Return the [x, y] coordinate for the center point of the cell that contains the specified text.  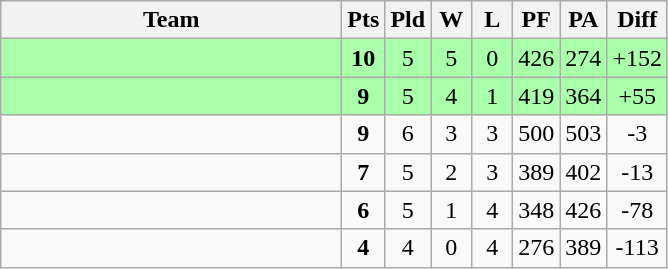
-3 [638, 134]
PA [584, 20]
10 [364, 58]
348 [536, 210]
500 [536, 134]
2 [452, 172]
Diff [638, 20]
PF [536, 20]
+55 [638, 96]
L [492, 20]
+152 [638, 58]
Pts [364, 20]
7 [364, 172]
-13 [638, 172]
Team [172, 20]
-113 [638, 248]
364 [584, 96]
402 [584, 172]
W [452, 20]
503 [584, 134]
419 [536, 96]
274 [584, 58]
Pld [408, 20]
276 [536, 248]
-78 [638, 210]
